Provide the (x, y) coordinate of the cell's center where the given text is located.  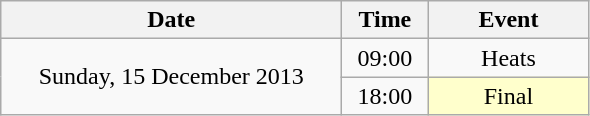
Heats (508, 58)
Sunday, 15 December 2013 (172, 77)
18:00 (385, 96)
Event (508, 20)
Time (385, 20)
Date (172, 20)
Final (508, 96)
09:00 (385, 58)
